Locate the cell with the specified text and output its (x, y) center coordinate. 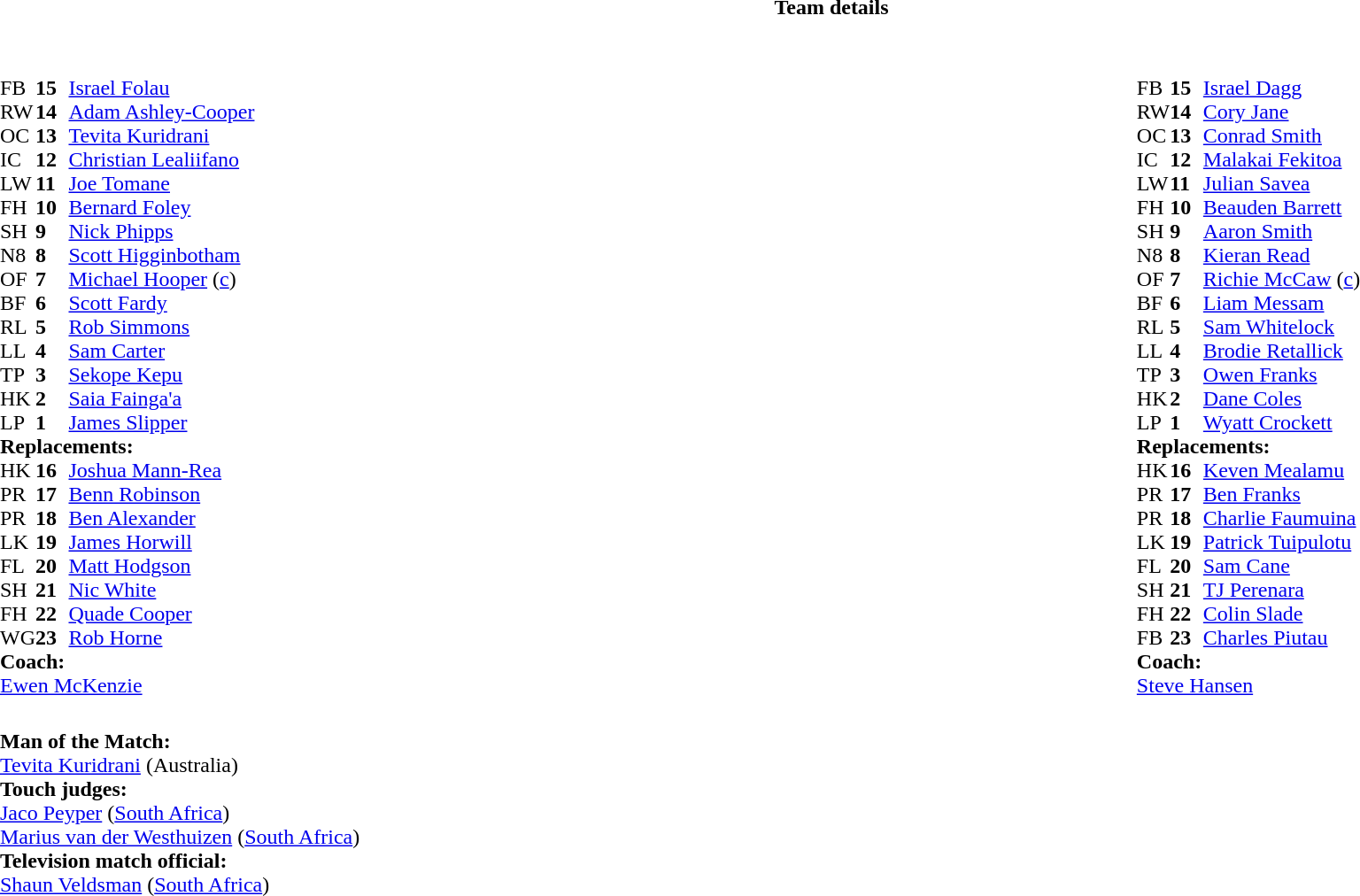
Quade Cooper (161, 614)
Kieran Read (1282, 255)
Colin Slade (1282, 614)
Joe Tomane (161, 184)
Rob Horne (161, 637)
Brodie Retallick (1282, 351)
Israel Folau (161, 89)
Israel Dagg (1282, 89)
Charles Piutau (1282, 637)
Liam Messam (1282, 303)
Charlie Faumuina (1282, 519)
Scott Higginbotham (161, 255)
Benn Robinson (161, 494)
Julian Savea (1282, 184)
Sam Cane (1282, 567)
Owen Franks (1282, 375)
Ewen McKenzie (127, 685)
Tevita Kuridrani (161, 136)
Keven Mealamu (1282, 471)
Aaron Smith (1282, 232)
Richie McCaw (c) (1282, 280)
TJ Perenara (1282, 590)
Beauden Barrett (1282, 207)
Michael Hooper (c) (161, 280)
Cory Jane (1282, 112)
Joshua Mann-Rea (161, 471)
Nic White (161, 590)
James Horwill (161, 542)
Dane Coles (1282, 398)
Ben Franks (1282, 494)
Malakai Fekitoa (1282, 159)
Adam Ashley-Cooper (161, 112)
WG (18, 637)
Bernard Foley (161, 207)
Matt Hodgson (161, 567)
Saia Fainga'a (161, 398)
Sekope Kepu (161, 375)
Sam Whitelock (1282, 328)
Nick Phipps (161, 232)
Conrad Smith (1282, 136)
Scott Fardy (161, 303)
Steve Hansen (1248, 685)
Sam Carter (161, 351)
Wyatt Crockett (1282, 423)
Ben Alexander (161, 519)
James Slipper (161, 423)
Rob Simmons (161, 328)
Christian Lealiifano (161, 159)
Patrick Tuipulotu (1282, 542)
